Provide the (X, Y) coordinate of the cell's center where the given text is located.  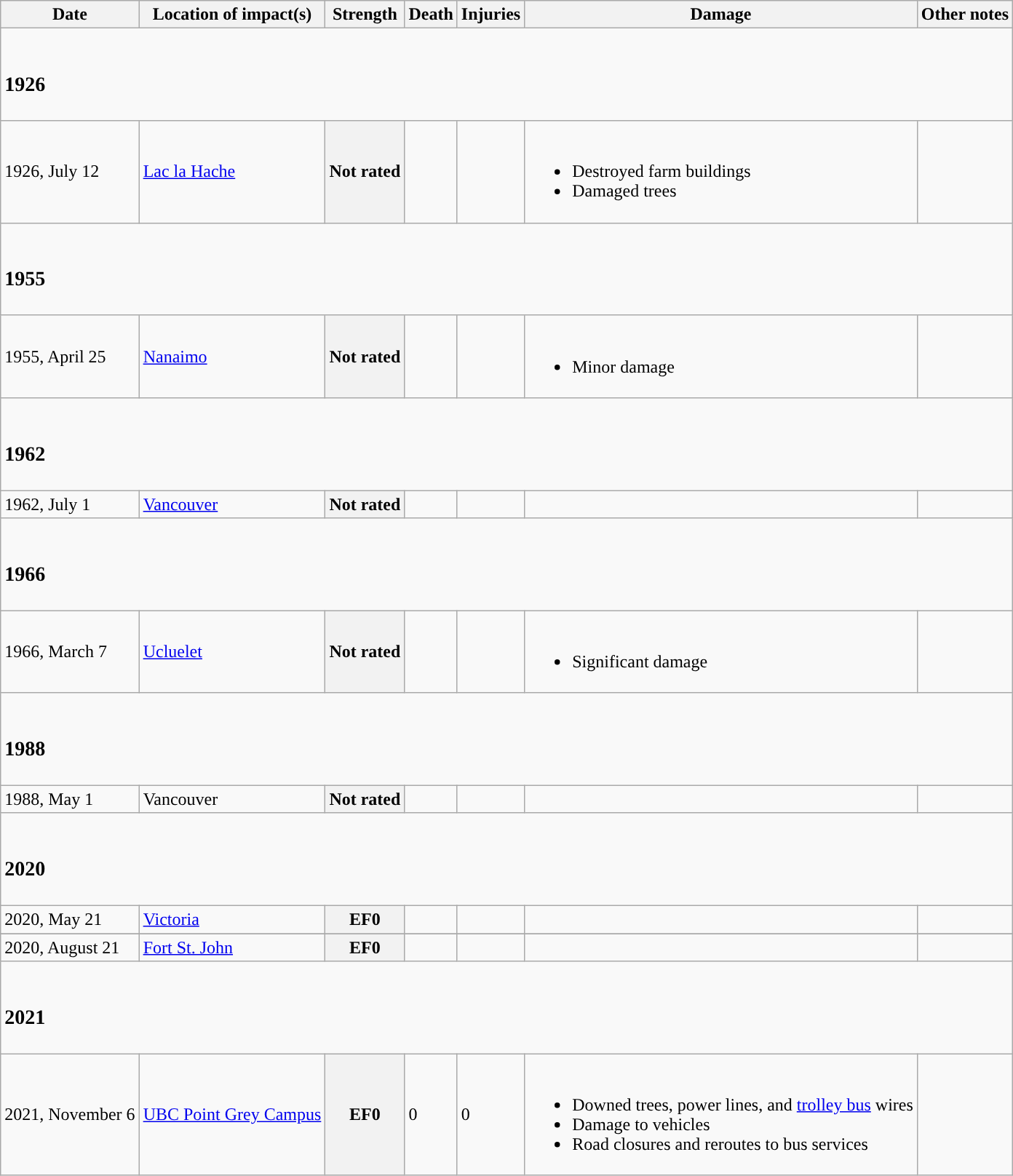
Date (70, 15)
Other notes (965, 15)
1966, March 7 (70, 652)
Downed trees, power lines, and trolley bus wiresDamage to vehiclesRoad closures and reroutes to bus services (721, 1115)
1966 (506, 565)
2020, August 21 (70, 947)
2021 (506, 1007)
1988, May 1 (70, 799)
Damage (721, 15)
Significant damage (721, 652)
1962 (506, 444)
1926, July 12 (70, 172)
Lac la Hache (232, 172)
Victoria (232, 919)
Strength (365, 15)
2021, November 6 (70, 1115)
1955 (506, 269)
1926 (506, 74)
2020 (506, 859)
Death (431, 15)
UBC Point Grey Campus (232, 1115)
Ucluelet (232, 652)
Fort St. John (232, 947)
1988 (506, 739)
1962, July 1 (70, 504)
1955, April 25 (70, 357)
Injuries (490, 15)
Minor damage (721, 357)
Location of impact(s) (232, 15)
Nanaimo (232, 357)
Destroyed farm buildingsDamaged trees (721, 172)
2020, May 21 (70, 919)
